Locate the cell with the specified text and output its (x, y) center coordinate. 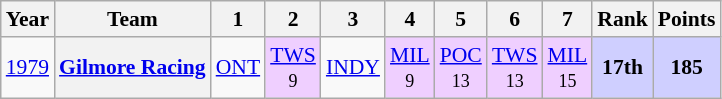
Team (132, 19)
INDY (353, 68)
5 (461, 19)
MIL9 (410, 68)
1 (238, 19)
2 (293, 19)
Rank (622, 19)
POC13 (461, 68)
4 (410, 19)
7 (568, 19)
1979 (28, 68)
3 (353, 19)
Gilmore Racing (132, 68)
185 (687, 68)
TWS13 (515, 68)
ONT (238, 68)
17th (622, 68)
Year (28, 19)
6 (515, 19)
TWS9 (293, 68)
MIL15 (568, 68)
Points (687, 19)
